Provide the [x, y] coordinate of the cell's center where the given text is located.  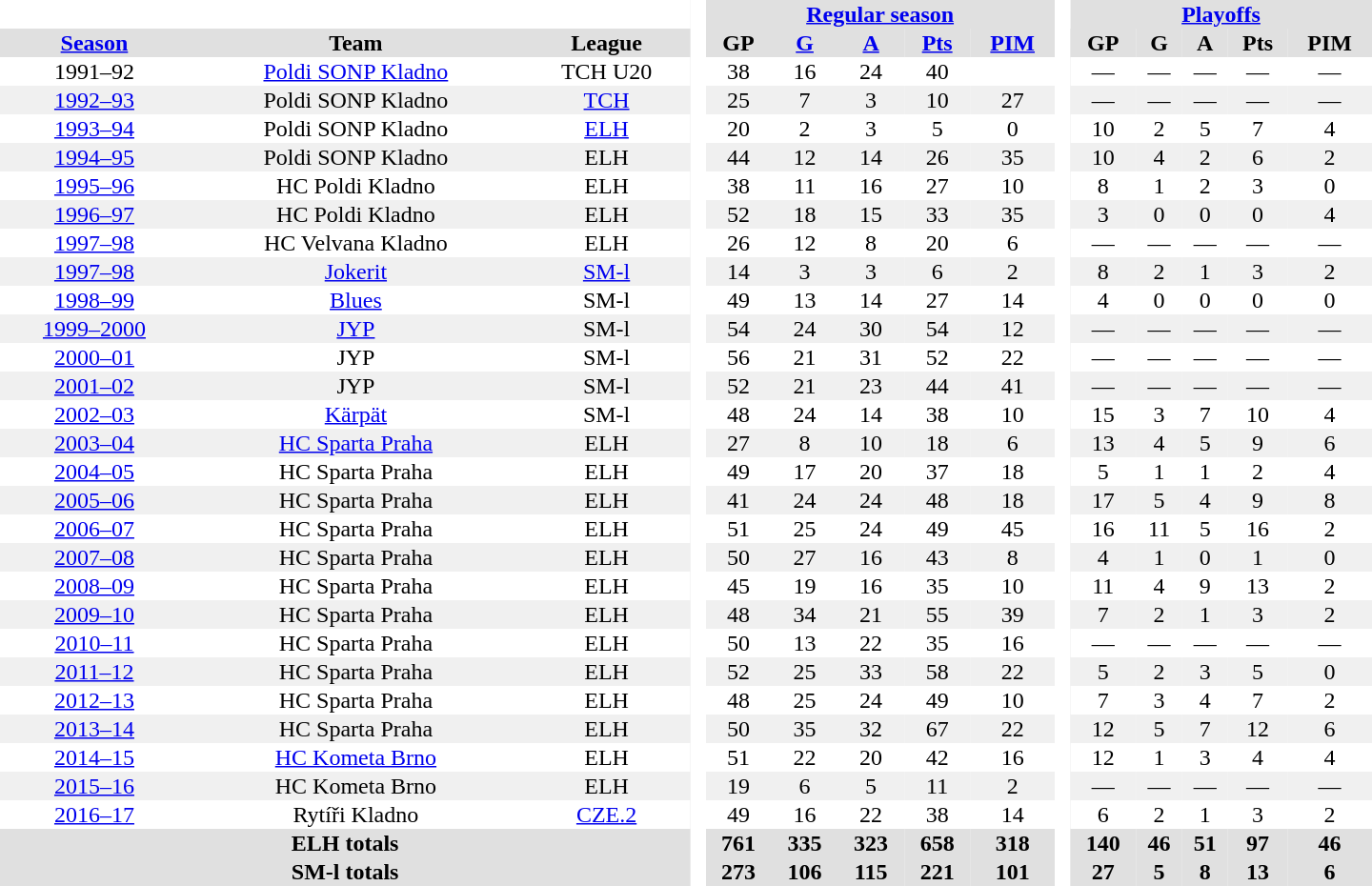
CZE.2 [606, 815]
1998–99 [94, 300]
1999–2000 [94, 329]
34 [805, 614]
55 [938, 614]
318 [1012, 843]
2000–01 [94, 357]
2016–17 [94, 815]
2006–07 [94, 529]
2015–16 [94, 786]
221 [938, 872]
2014–15 [94, 757]
TCH U20 [606, 71]
1995–96 [94, 186]
Regular season [880, 14]
30 [871, 329]
58 [938, 672]
97 [1258, 843]
23 [871, 386]
1992–93 [94, 100]
2001–02 [94, 386]
1991–92 [94, 71]
115 [871, 872]
140 [1103, 843]
TCH [606, 100]
Playoffs [1221, 14]
273 [738, 872]
Kärpät [356, 414]
2011–12 [94, 672]
2007–08 [94, 557]
Jokerit [356, 272]
HC Velvana Kladno [356, 243]
56 [738, 357]
39 [1012, 614]
2008–09 [94, 586]
League [606, 43]
101 [1012, 872]
31 [871, 357]
2013–14 [94, 729]
761 [738, 843]
2010–11 [94, 643]
ELH totals [345, 843]
2012–13 [94, 700]
Team [356, 43]
1994–95 [94, 157]
658 [938, 843]
42 [938, 757]
43 [938, 557]
2009–10 [94, 614]
1993–94 [94, 129]
1996–97 [94, 214]
Rytíři Kladno [356, 815]
37 [938, 472]
2003–04 [94, 443]
32 [871, 729]
Blues [356, 300]
SM-l totals [345, 872]
335 [805, 843]
2005–06 [94, 500]
2002–03 [94, 414]
106 [805, 872]
323 [871, 843]
2004–05 [94, 472]
67 [938, 729]
40 [938, 71]
Season [94, 43]
